Locate the cell with the specified text and output its [x, y] center coordinate. 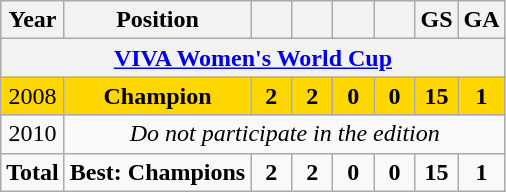
Position [157, 20]
Do not participate in the edition [284, 134]
GS [436, 20]
Champion [157, 96]
VIVA Women's World Cup [253, 58]
GA [482, 20]
2008 [33, 96]
Year [33, 20]
Best: Champions [157, 172]
2010 [33, 134]
Total [33, 172]
